Return [x, y] of the center of cell containing provided text 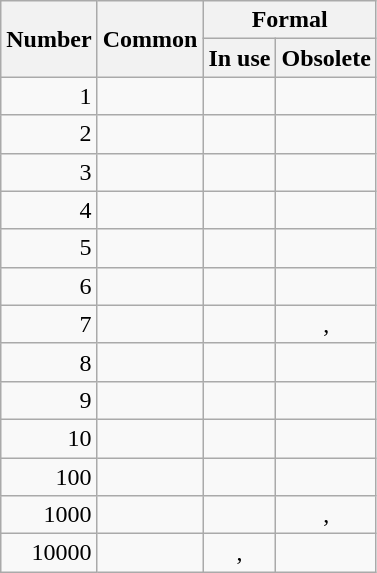
Obsolete [326, 58]
7 [49, 324]
5 [49, 248]
9 [49, 400]
6 [49, 286]
1000 [49, 515]
8 [49, 362]
3 [49, 172]
10 [49, 438]
4 [49, 210]
2 [49, 134]
10000 [49, 553]
In use [240, 58]
Number [49, 39]
100 [49, 477]
Common [150, 39]
Formal [290, 20]
1 [49, 96]
